Search for the cell housing the specified text and yield its (X, Y) center coordinate. 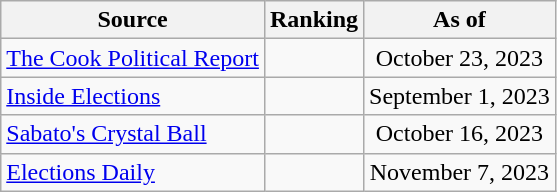
As of (460, 20)
The Cook Political Report (133, 58)
Elections Daily (133, 172)
October 16, 2023 (460, 134)
Sabato's Crystal Ball (133, 134)
October 23, 2023 (460, 58)
Inside Elections (133, 96)
Source (133, 20)
Ranking (314, 20)
September 1, 2023 (460, 96)
November 7, 2023 (460, 172)
